Extract the (x, y) coordinate from the center of the cell holding the provided text.  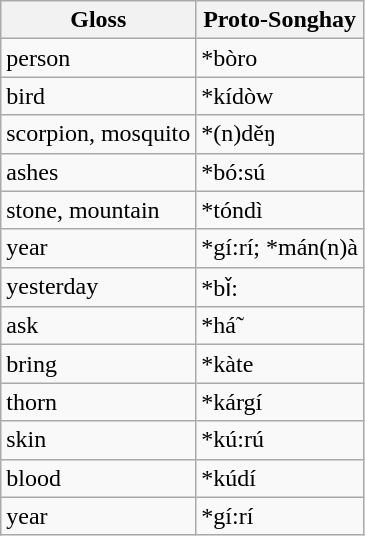
*kàte (280, 364)
stone, mountain (98, 210)
yesterday (98, 287)
Gloss (98, 20)
*gí:rí (280, 516)
*kúdí (280, 478)
*kídòw (280, 96)
ask (98, 326)
Proto-Songhay (280, 20)
*bòro (280, 58)
*(n)děŋ (280, 134)
thorn (98, 402)
*tóndì (280, 210)
*bó:sú (280, 172)
blood (98, 478)
skin (98, 440)
*há˜ (280, 326)
ashes (98, 172)
*kárgí (280, 402)
bird (98, 96)
person (98, 58)
*kú:rú (280, 440)
scorpion, mosquito (98, 134)
bring (98, 364)
*gí:rí; *mán(n)à (280, 248)
*bǐ: (280, 287)
